Capture the cell that displays the provided text and extract its [X, Y] central coordinate. 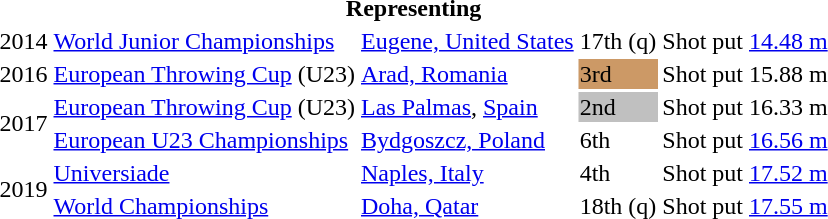
3rd [618, 74]
Las Palmas, Spain [468, 107]
2nd [618, 107]
Naples, Italy [468, 173]
17th (q) [618, 41]
Eugene, United States [468, 41]
Arad, Romania [468, 74]
6th [618, 140]
World Junior Championships [204, 41]
European U23 Championships [204, 140]
Bydgoszcz, Poland [468, 140]
4th [618, 173]
Universiade [204, 173]
